Locate the cell with the specified text and output its (X, Y) center coordinate. 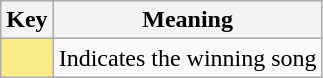
Meaning (188, 20)
Indicates the winning song (188, 58)
Key (27, 20)
